Pinpoint the cell where the given text exists, returning its (x, y) midpoint coordinate. 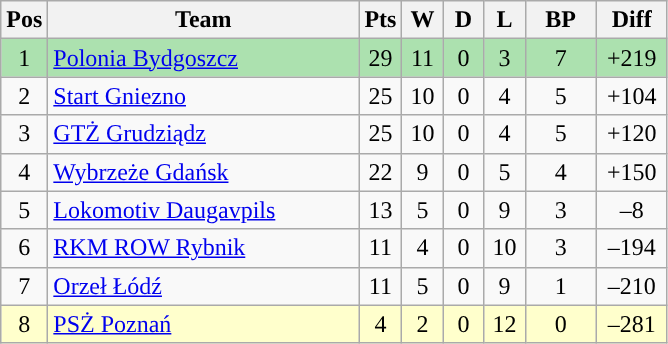
+150 (632, 172)
W (422, 20)
22 (380, 172)
29 (380, 58)
Pos (24, 20)
BP (560, 20)
8 (24, 324)
Start Gniezno (204, 96)
GTŻ Grudziądz (204, 134)
Lokomotiv Daugavpils (204, 210)
PSŻ Poznań (204, 324)
Orzeł Łódź (204, 286)
–194 (632, 248)
Polonia Bydgoszcz (204, 58)
Team (204, 20)
L (504, 20)
Pts (380, 20)
13 (380, 210)
D (464, 20)
+219 (632, 58)
RKM ROW Rybnik (204, 248)
Wybrzeże Gdańsk (204, 172)
–8 (632, 210)
+120 (632, 134)
–281 (632, 324)
–210 (632, 286)
6 (24, 248)
Diff (632, 20)
+104 (632, 96)
12 (504, 324)
